Detect which cell encompasses the target text, then output its (x, y) center coordinate. 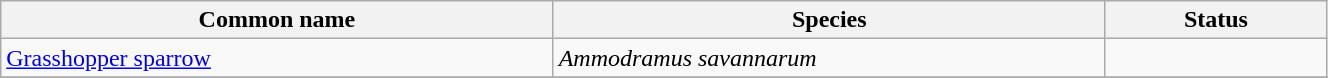
Status (1216, 20)
Common name (277, 20)
Ammodramus savannarum (829, 58)
Grasshopper sparrow (277, 58)
Species (829, 20)
